Locate the cell with the specified text and output its [x, y] center coordinate. 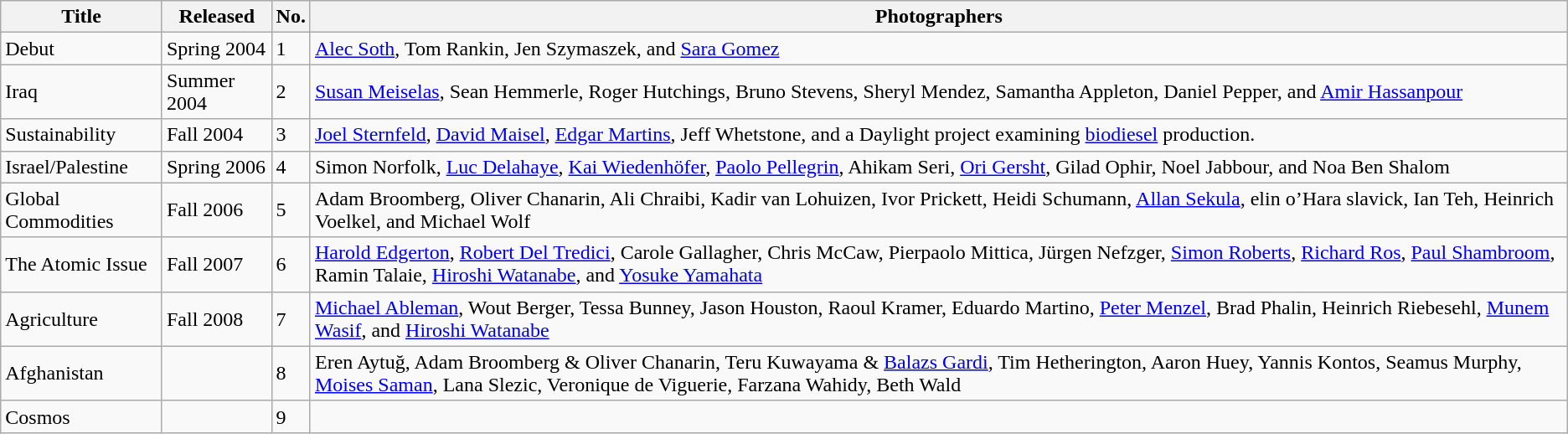
Fall 2004 [216, 135]
1 [291, 49]
Fall 2006 [216, 209]
Title [82, 17]
No. [291, 17]
4 [291, 167]
8 [291, 374]
Afghanistan [82, 374]
Cosmos [82, 416]
Photographers [938, 17]
Israel/Palestine [82, 167]
Fall 2008 [216, 318]
Joel Sternfeld, David Maisel, Edgar Martins, Jeff Whetstone, and a Daylight project examining biodiesel production. [938, 135]
Simon Norfolk, Luc Delahaye, Kai Wiedenhöfer, Paolo Pellegrin, Ahikam Seri, Ori Gersht, Gilad Ophir, Noel Jabbour, and Noa Ben Shalom [938, 167]
Sustainability [82, 135]
Alec Soth, Tom Rankin, Jen Szymaszek, and Sara Gomez [938, 49]
Susan Meiselas, Sean Hemmerle, Roger Hutchings, Bruno Stevens, Sheryl Mendez, Samantha Appleton, Daniel Pepper, and Amir Hassanpour [938, 92]
Summer 2004 [216, 92]
9 [291, 416]
Agriculture [82, 318]
Spring 2004 [216, 49]
2 [291, 92]
7 [291, 318]
Debut [82, 49]
3 [291, 135]
Released [216, 17]
5 [291, 209]
Global Commodities [82, 209]
Spring 2006 [216, 167]
The Atomic Issue [82, 265]
Fall 2007 [216, 265]
6 [291, 265]
Iraq [82, 92]
